Output the [x, y] coordinate of the center of the cell containing the given text.  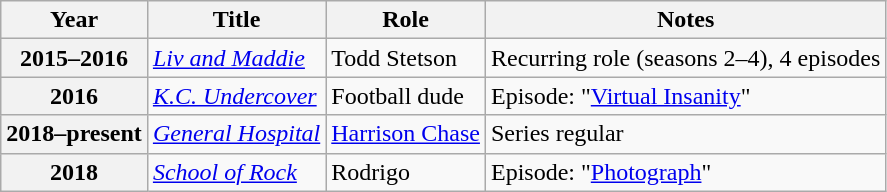
2018–present [74, 134]
Football dude [406, 96]
Liv and Maddie [236, 58]
Notes [685, 20]
Harrison Chase [406, 134]
Episode: "Photograph" [685, 172]
School of Rock [236, 172]
Recurring role (seasons 2–4), 4 episodes [685, 58]
Episode: "Virtual Insanity" [685, 96]
General Hospital [236, 134]
Series regular [685, 134]
Todd Stetson [406, 58]
2015–2016 [74, 58]
Rodrigo [406, 172]
Title [236, 20]
Year [74, 20]
Role [406, 20]
2016 [74, 96]
2018 [74, 172]
K.C. Undercover [236, 96]
